Return [X, Y] of the center of cell containing provided text 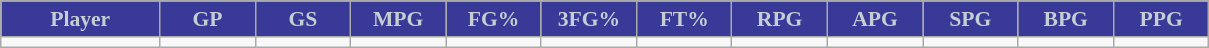
Player [80, 19]
APG [874, 19]
GS [302, 19]
PPG [1161, 19]
3FG% [588, 19]
BPG [1066, 19]
RPG [780, 19]
GP [208, 19]
FT% [684, 19]
MPG [398, 19]
FG% [494, 19]
SPG [970, 19]
